Extract the (x, y) coordinate from the center of the cell holding the provided text.  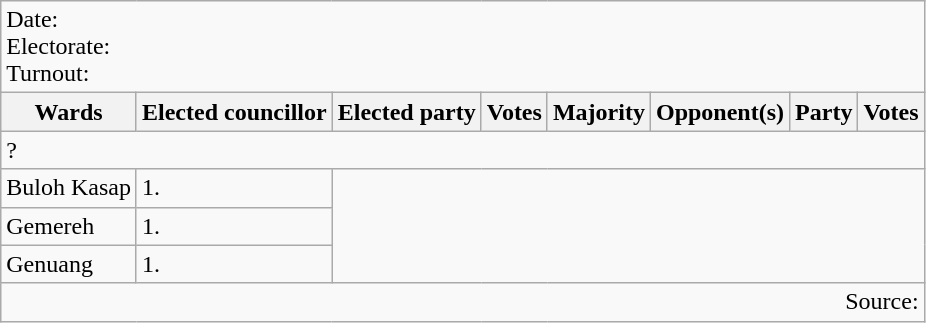
Gemereh (69, 226)
Opponent(s) (720, 112)
Date: Electorate: Turnout: (462, 47)
Majority (598, 112)
Party (824, 112)
Wards (69, 112)
Genuang (69, 264)
Buloh Kasap (69, 188)
? (462, 150)
Elected party (406, 112)
Source: (462, 302)
Elected councillor (234, 112)
